Provide the [X, Y] coordinate of the cell's center where the given text is located.  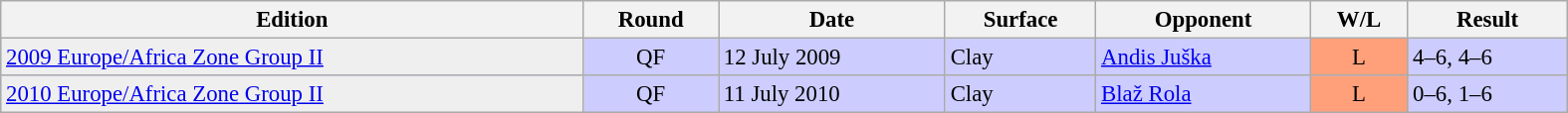
W/L [1359, 20]
Date [832, 20]
Blaž Rola [1204, 94]
12 July 2009 [832, 57]
Surface [1019, 20]
4–6, 4–6 [1487, 57]
Andis Juška [1204, 57]
Round [651, 20]
2010 Europe/Africa Zone Group II [293, 94]
Result [1487, 20]
Opponent [1204, 20]
2009 Europe/Africa Zone Group II [293, 57]
0–6, 1–6 [1487, 94]
11 July 2010 [832, 94]
Edition [293, 20]
